Return [X, Y] of the center of cell containing provided text 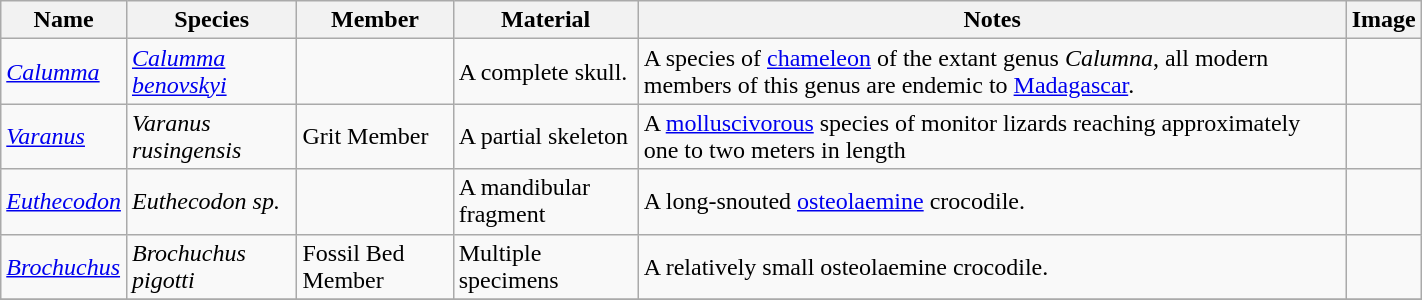
Brochuchus pigotti [211, 266]
Calumma benovskyi [211, 72]
A partial skeleton [546, 136]
Grit Member [375, 136]
Multiple specimens [546, 266]
A species of chameleon of the extant genus Calumna, all modern members of this genus are endemic to Madagascar. [992, 72]
Name [64, 20]
Member [375, 20]
Calumma [64, 72]
Varanus [64, 136]
Brochuchus [64, 266]
Euthecodon [64, 202]
Material [546, 20]
A molluscivorous species of monitor lizards reaching approximately one to two meters in length [992, 136]
A mandibular fragment [546, 202]
A complete skull. [546, 72]
Varanus rusingensis [211, 136]
Fossil Bed Member [375, 266]
Notes [992, 20]
Species [211, 20]
A long-snouted osteolaemine crocodile. [992, 202]
Euthecodon sp. [211, 202]
Image [1384, 20]
A relatively small osteolaemine crocodile. [992, 266]
